Return (x, y) of the center of cell containing provided text 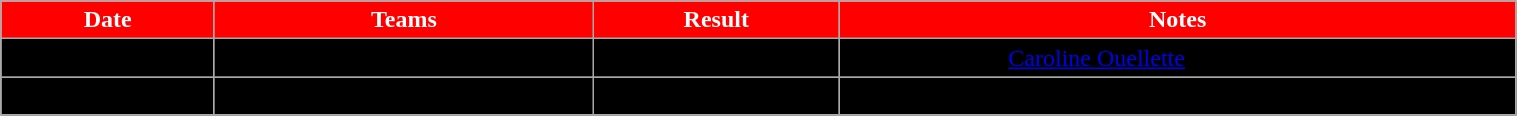
Result (716, 20)
Notes (1178, 20)
Canada, 3-2 (716, 58)
USA, 2-0 (716, 96)
USA vs. Sweden (404, 96)
Teams (404, 20)
Caroline Ouellette had three assists (1178, 58)
Canada vs. Finland (404, 58)
Date (108, 20)
